Detect which cell encompasses the target text, then output its (x, y) center coordinate. 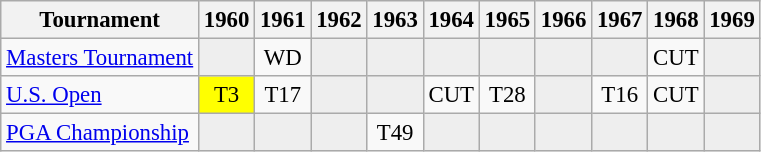
T17 (283, 95)
WD (283, 58)
1965 (507, 20)
T16 (620, 95)
T28 (507, 95)
1960 (227, 20)
1966 (563, 20)
PGA Championship (100, 133)
1967 (620, 20)
1968 (676, 20)
1964 (451, 20)
Masters Tournament (100, 58)
1963 (395, 20)
1961 (283, 20)
1962 (339, 20)
U.S. Open (100, 95)
T3 (227, 95)
T49 (395, 133)
1969 (732, 20)
Tournament (100, 20)
